Capture the cell that displays the provided text and extract its (x, y) central coordinate. 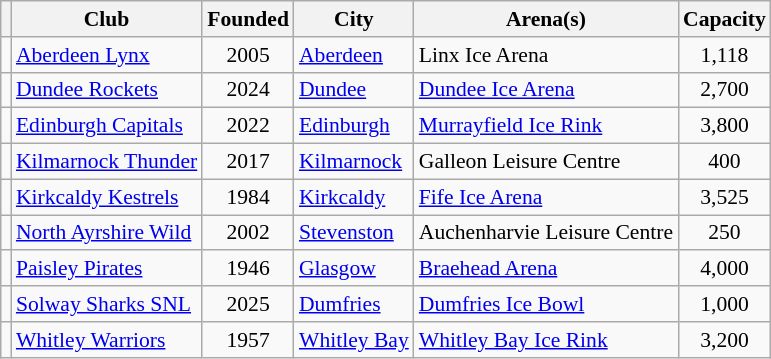
Paisley Pirates (106, 269)
3,800 (724, 126)
Dundee Ice Arena (546, 90)
Arena(s) (546, 19)
3,525 (724, 197)
Whitley Bay Ice Rink (546, 340)
Kilmarnock Thunder (106, 162)
Glasgow (354, 269)
Edinburgh (354, 126)
Kirkcaldy Kestrels (106, 197)
Solway Sharks SNL (106, 304)
Dumfries Ice Bowl (546, 304)
Kirkcaldy (354, 197)
Galleon Leisure Centre (546, 162)
Edinburgh Capitals (106, 126)
Fife Ice Arena (546, 197)
2,700 (724, 90)
2024 (248, 90)
Linx Ice Arena (546, 55)
2025 (248, 304)
North Ayrshire Wild (106, 233)
Club (106, 19)
1,118 (724, 55)
Murrayfield Ice Rink (546, 126)
Capacity (724, 19)
Founded (248, 19)
250 (724, 233)
Aberdeen Lynx (106, 55)
2002 (248, 233)
City (354, 19)
Whitley Warriors (106, 340)
1984 (248, 197)
Whitley Bay (354, 340)
Auchenharvie Leisure Centre (546, 233)
400 (724, 162)
Dundee (354, 90)
Dumfries (354, 304)
1957 (248, 340)
Aberdeen (354, 55)
Stevenston (354, 233)
2017 (248, 162)
Dundee Rockets (106, 90)
1,000 (724, 304)
Braehead Arena (546, 269)
Kilmarnock (354, 162)
3,200 (724, 340)
2005 (248, 55)
4,000 (724, 269)
2022 (248, 126)
1946 (248, 269)
